Capture the cell that displays the provided text and extract its (X, Y) central coordinate. 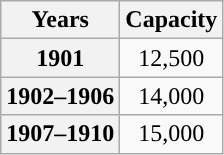
1907–1910 (60, 134)
12,500 (172, 58)
Capacity (172, 20)
Years (60, 20)
1902–1906 (60, 96)
15,000 (172, 134)
14,000 (172, 96)
1901 (60, 58)
